Output the (x, y) coordinate of the center of the cell containing the given text.  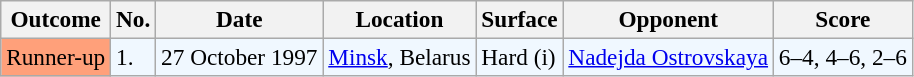
Opponent (668, 19)
Score (842, 19)
27 October 1997 (240, 57)
Surface (520, 19)
1. (134, 57)
Outcome (56, 19)
Hard (i) (520, 57)
Minsk, Belarus (400, 57)
Runner-up (56, 57)
No. (134, 19)
Date (240, 19)
Location (400, 19)
Nadejda Ostrovskaya (668, 57)
6–4, 4–6, 2–6 (842, 57)
